Detect which cell encompasses the target text, then output its (x, y) center coordinate. 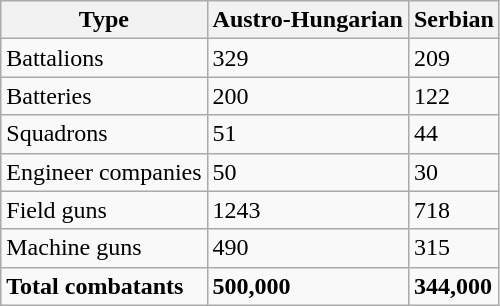
500,000 (308, 286)
344,000 (454, 286)
200 (308, 96)
329 (308, 58)
50 (308, 172)
Machine guns (104, 248)
Batteries (104, 96)
209 (454, 58)
Serbian (454, 20)
718 (454, 210)
Squadrons (104, 134)
Type (104, 20)
1243 (308, 210)
Field guns (104, 210)
315 (454, 248)
Total combatants (104, 286)
Battalions (104, 58)
122 (454, 96)
Engineer companies (104, 172)
Austro-Hungarian (308, 20)
51 (308, 134)
30 (454, 172)
490 (308, 248)
44 (454, 134)
